Extract the (x, y) coordinate from the center of the cell holding the provided text.  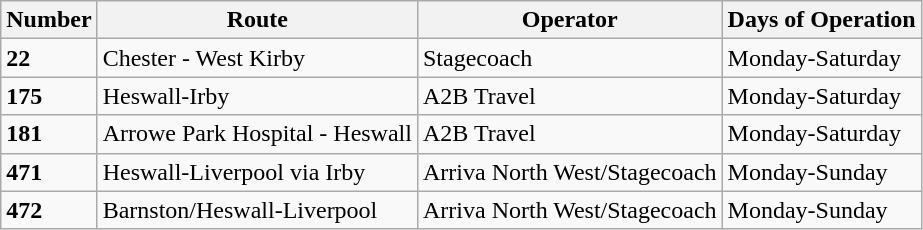
181 (49, 134)
22 (49, 58)
471 (49, 172)
Operator (570, 20)
Days of Operation (822, 20)
Arrowe Park Hospital - Heswall (257, 134)
Barnston/Heswall-Liverpool (257, 210)
175 (49, 96)
Heswall-Liverpool via Irby (257, 172)
Heswall-Irby (257, 96)
472 (49, 210)
Stagecoach (570, 58)
Chester - West Kirby (257, 58)
Route (257, 20)
Number (49, 20)
